Pinpoint the cell where the given text exists, returning its (x, y) midpoint coordinate. 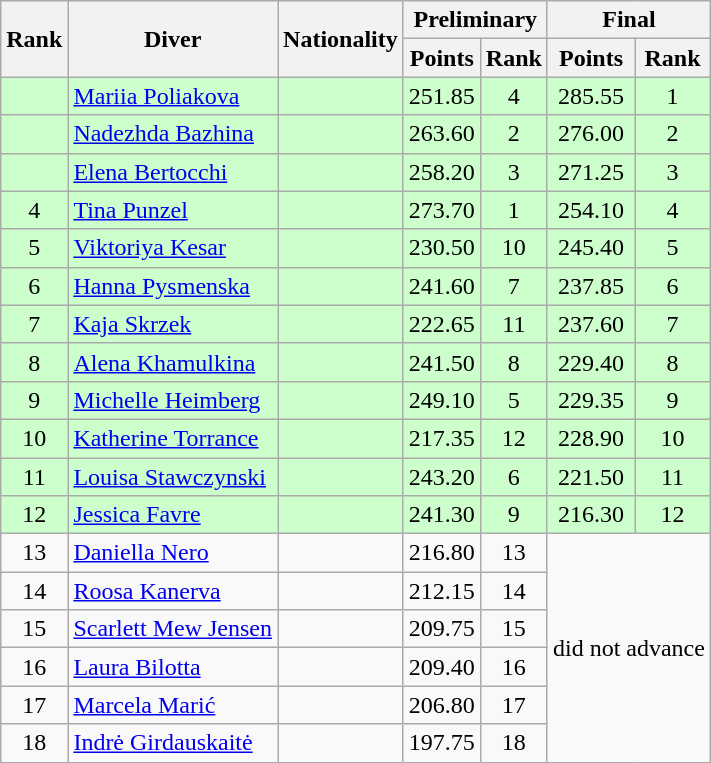
216.30 (590, 515)
Scarlett Mew Jensen (173, 629)
Mariia Poliakova (173, 96)
245.40 (590, 248)
216.80 (442, 553)
254.10 (590, 210)
Preliminary (475, 20)
Alena Khamulkina (173, 362)
237.85 (590, 286)
273.70 (442, 210)
Laura Bilotta (173, 667)
Tina Punzel (173, 210)
Roosa Kanerva (173, 591)
212.15 (442, 591)
243.20 (442, 477)
Kaja Skrzek (173, 324)
229.35 (590, 400)
Michelle Heimberg (173, 400)
217.35 (442, 438)
249.10 (442, 400)
Hanna Pysmenska (173, 286)
Louisa Stawczynski (173, 477)
Viktoriya Kesar (173, 248)
Jessica Favre (173, 515)
209.40 (442, 667)
did not advance (628, 648)
276.00 (590, 134)
237.60 (590, 324)
263.60 (442, 134)
Katherine Torrance (173, 438)
230.50 (442, 248)
228.90 (590, 438)
222.65 (442, 324)
206.80 (442, 705)
241.30 (442, 515)
241.60 (442, 286)
Daniella Nero (173, 553)
Marcela Marić (173, 705)
Indrė Girdauskaitė (173, 743)
241.50 (442, 362)
Diver (173, 39)
251.85 (442, 96)
209.75 (442, 629)
271.25 (590, 172)
258.20 (442, 172)
197.75 (442, 743)
285.55 (590, 96)
Elena Bertocchi (173, 172)
Nationality (341, 39)
Nadezhda Bazhina (173, 134)
229.40 (590, 362)
Final (628, 20)
221.50 (590, 477)
